Provide the [X, Y] coordinate of the cell's center where the given text is located.  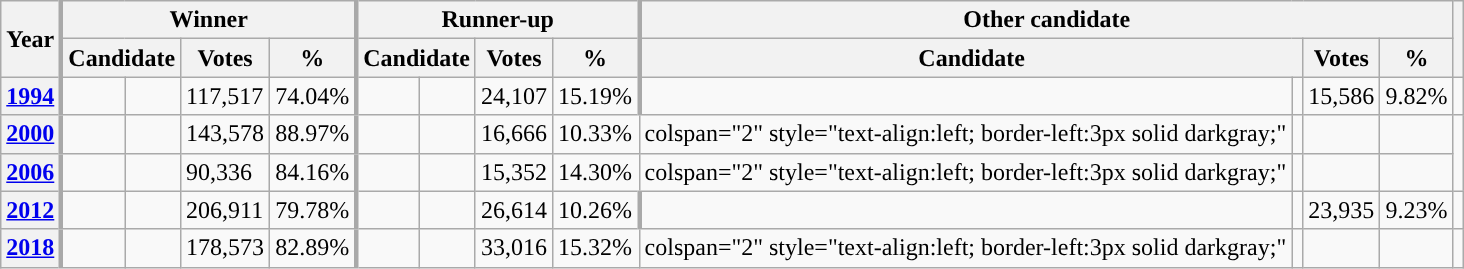
88.97% [314, 134]
2000 [32, 134]
84.16% [314, 172]
15.19% [596, 96]
9.82% [1416, 96]
90,336 [226, 172]
178,573 [226, 248]
Year [32, 39]
33,016 [514, 248]
15,586 [1342, 96]
206,911 [226, 210]
Runner-up [498, 20]
15,352 [514, 172]
9.23% [1416, 210]
15.32% [596, 248]
82.89% [314, 248]
14.30% [596, 172]
117,517 [226, 96]
23,935 [1342, 210]
24,107 [514, 96]
79.78% [314, 210]
Winner [208, 20]
2006 [32, 172]
16,666 [514, 134]
2018 [32, 248]
2012 [32, 210]
143,578 [226, 134]
10.26% [596, 210]
74.04% [314, 96]
10.33% [596, 134]
Other candidate [1046, 20]
1994 [32, 96]
26,614 [514, 210]
